Capture the cell that displays the provided text and extract its [X, Y] central coordinate. 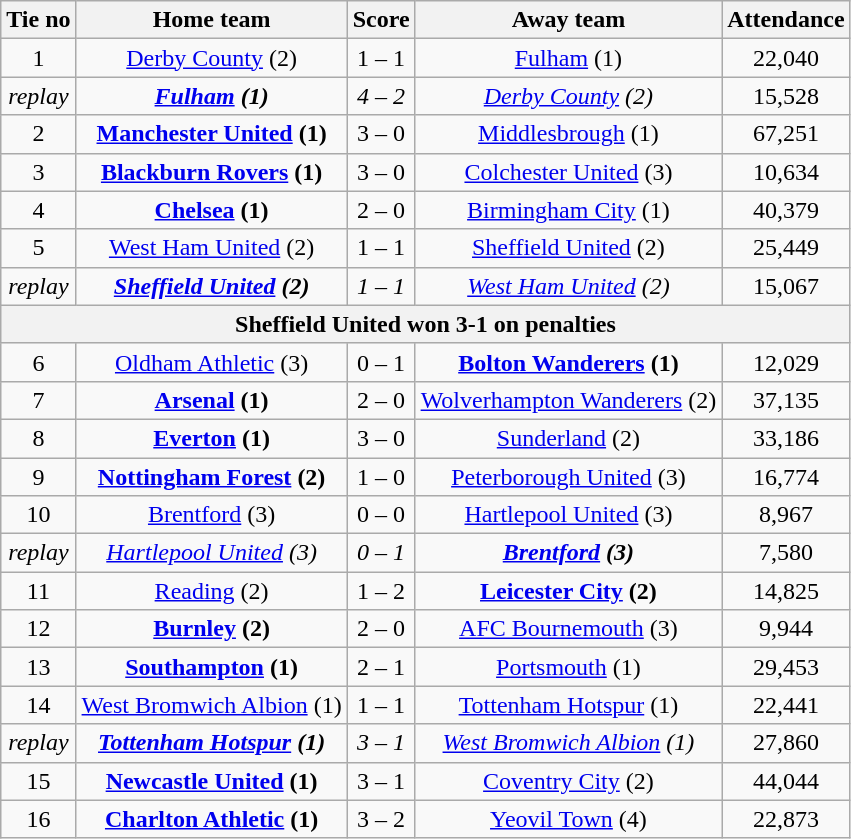
Wolverhampton Wanderers (2) [568, 400]
11 [38, 591]
16,774 [786, 477]
22,040 [786, 58]
Newcastle United (1) [212, 781]
6 [38, 362]
Blackburn Rovers (1) [212, 172]
22,873 [786, 819]
16 [38, 819]
4 – 2 [381, 96]
Bolton Wanderers (1) [568, 362]
9,944 [786, 629]
8,967 [786, 515]
Everton (1) [212, 438]
Peterborough United (3) [568, 477]
33,186 [786, 438]
Colchester United (3) [568, 172]
4 [38, 210]
14 [38, 705]
25,449 [786, 248]
10,634 [786, 172]
7,580 [786, 553]
27,860 [786, 743]
Away team [568, 20]
Manchester United (1) [212, 134]
Sheffield United won 3-1 on penalties [426, 324]
0 – 0 [381, 515]
37,135 [786, 400]
Charlton Athletic (1) [212, 819]
40,379 [786, 210]
Middlesbrough (1) [568, 134]
Arsenal (1) [212, 400]
Attendance [786, 20]
15,067 [786, 286]
Score [381, 20]
67,251 [786, 134]
Nottingham Forest (2) [212, 477]
Portsmouth (1) [568, 667]
Leicester City (2) [568, 591]
7 [38, 400]
10 [38, 515]
1 [38, 58]
8 [38, 438]
Sunderland (2) [568, 438]
12 [38, 629]
Birmingham City (1) [568, 210]
2 – 1 [381, 667]
44,044 [786, 781]
Yeovil Town (4) [568, 819]
Southampton (1) [212, 667]
Oldham Athletic (3) [212, 362]
1 – 2 [381, 591]
Reading (2) [212, 591]
Tie no [38, 20]
3 – 2 [381, 819]
12,029 [786, 362]
Coventry City (2) [568, 781]
Home team [212, 20]
Burnley (2) [212, 629]
1 – 0 [381, 477]
2 [38, 134]
15,528 [786, 96]
Chelsea (1) [212, 210]
14,825 [786, 591]
3 [38, 172]
9 [38, 477]
5 [38, 248]
22,441 [786, 705]
13 [38, 667]
15 [38, 781]
AFC Bournemouth (3) [568, 629]
29,453 [786, 667]
